Output the [x, y] coordinate of the center of the cell containing the given text.  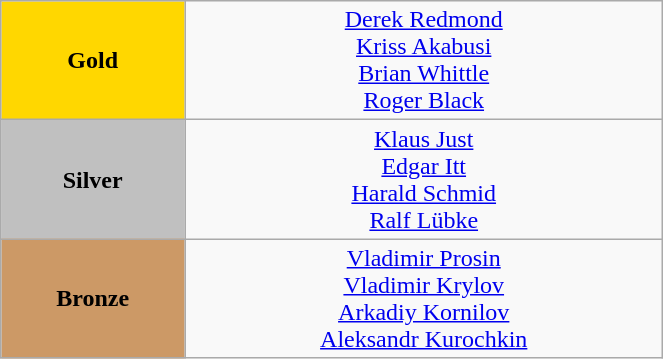
Derek RedmondKriss AkabusiBrian WhittleRoger Black [424, 60]
Klaus JustEdgar IttHarald SchmidRalf Lübke [424, 180]
Bronze [93, 298]
Vladimir ProsinVladimir KrylovArkadiy KornilovAleksandr Kurochkin [424, 298]
Silver [93, 180]
Gold [93, 60]
